Locate the cell with the specified text and output its (X, Y) center coordinate. 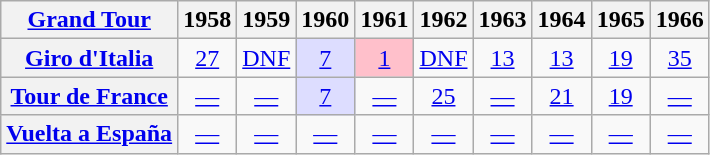
35 (680, 58)
27 (208, 58)
Tour de France (90, 96)
1961 (384, 20)
21 (562, 96)
1962 (444, 20)
Grand Tour (90, 20)
25 (444, 96)
1963 (502, 20)
1959 (266, 20)
1965 (620, 20)
1966 (680, 20)
Vuelta a España (90, 134)
1 (384, 58)
Giro d'Italia (90, 58)
1960 (326, 20)
1964 (562, 20)
1958 (208, 20)
